Extract the (x, y) coordinate from the center of the cell holding the provided text.  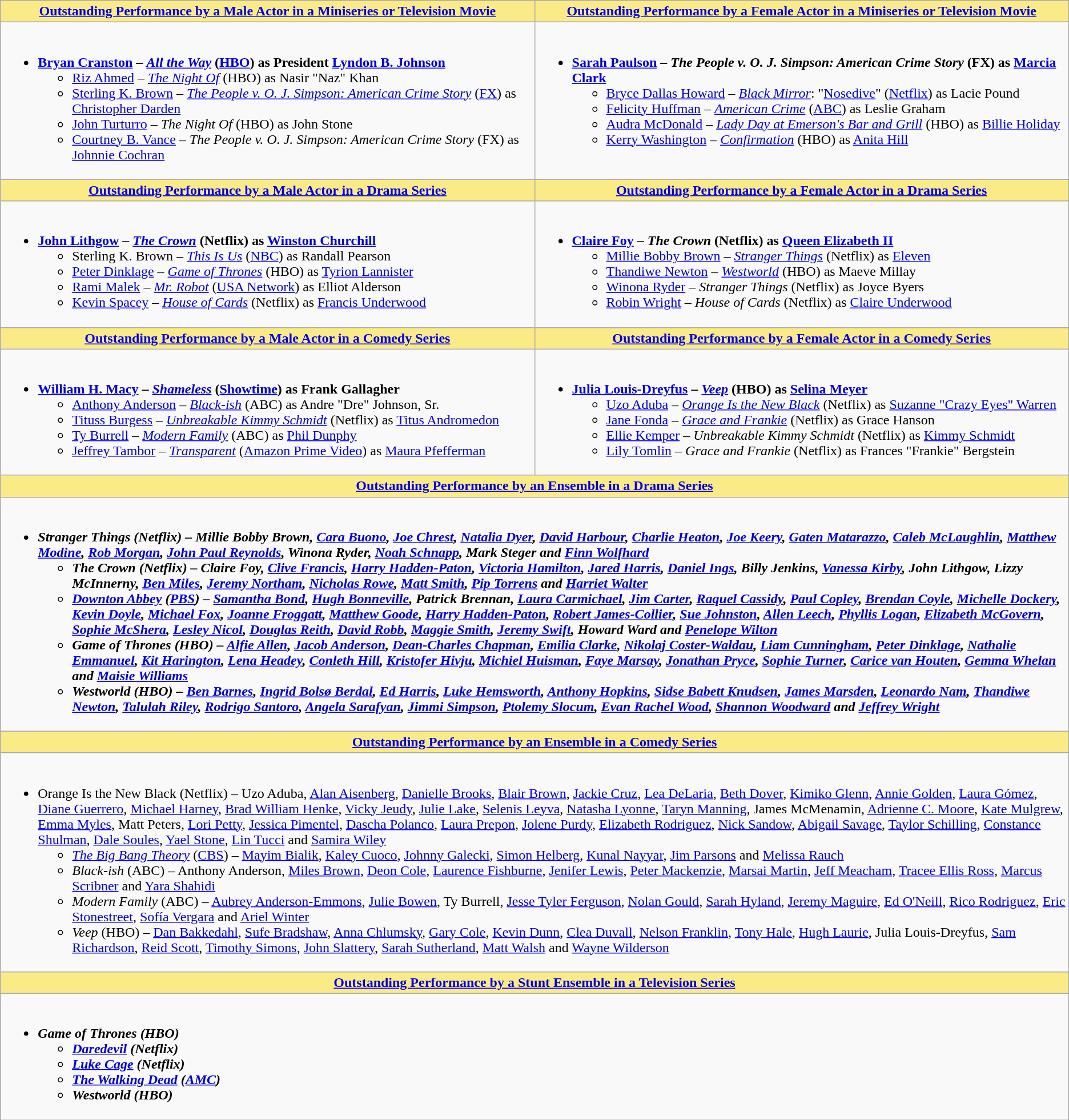
Outstanding Performance by a Female Actor in a Comedy Series (802, 338)
Outstanding Performance by an Ensemble in a Comedy Series (534, 742)
Outstanding Performance by an Ensemble in a Drama Series (534, 486)
Outstanding Performance by a Male Actor in a Comedy Series (267, 338)
Outstanding Performance by a Male Actor in a Miniseries or Television Movie (267, 11)
Outstanding Performance by a Female Actor in a Miniseries or Television Movie (802, 11)
Game of Thrones (HBO)Daredevil (Netflix)Luke Cage (Netflix)The Walking Dead (AMC)Westworld (HBO) (534, 1057)
Outstanding Performance by a Male Actor in a Drama Series (267, 190)
Outstanding Performance by a Stunt Ensemble in a Television Series (534, 982)
Outstanding Performance by a Female Actor in a Drama Series (802, 190)
